Return the (X, Y) coordinate for the center point of the cell that contains the specified text.  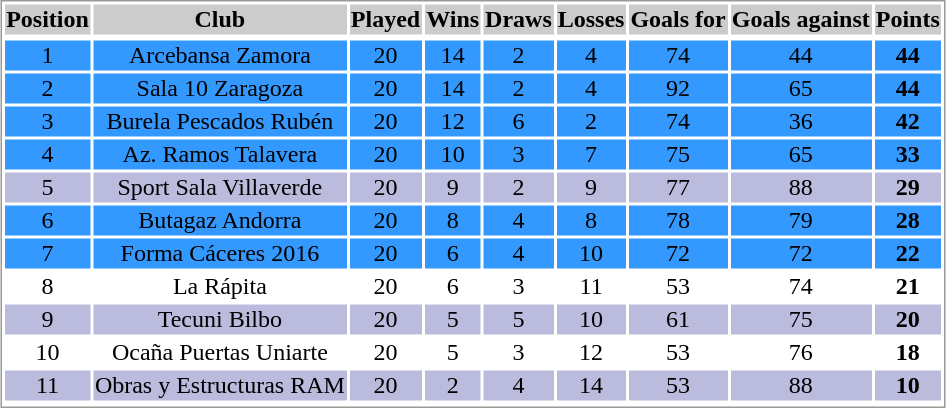
36 (800, 121)
21 (908, 287)
Arcebansa Zamora (220, 55)
78 (678, 221)
Goals against (800, 19)
Draws (519, 19)
Az. Ramos Talavera (220, 155)
La Rápita (220, 287)
Tecuni Bilbo (220, 319)
79 (800, 221)
Losses (591, 19)
77 (678, 187)
Position (48, 19)
Butagaz Andorra (220, 221)
18 (908, 353)
33 (908, 155)
28 (908, 221)
Ocaña Puertas Uniarte (220, 353)
Goals for (678, 19)
76 (800, 353)
Wins (453, 19)
1 (48, 55)
Played (385, 19)
Points (908, 19)
61 (678, 319)
Obras y Estructuras RAM (220, 385)
Forma Cáceres 2016 (220, 253)
29 (908, 187)
Sport Sala Villaverde (220, 187)
22 (908, 253)
Sala 10 Zaragoza (220, 89)
Club (220, 19)
Burela Pescados Rubén (220, 121)
42 (908, 121)
92 (678, 89)
